Capture the cell that displays the provided text and extract its (X, Y) central coordinate. 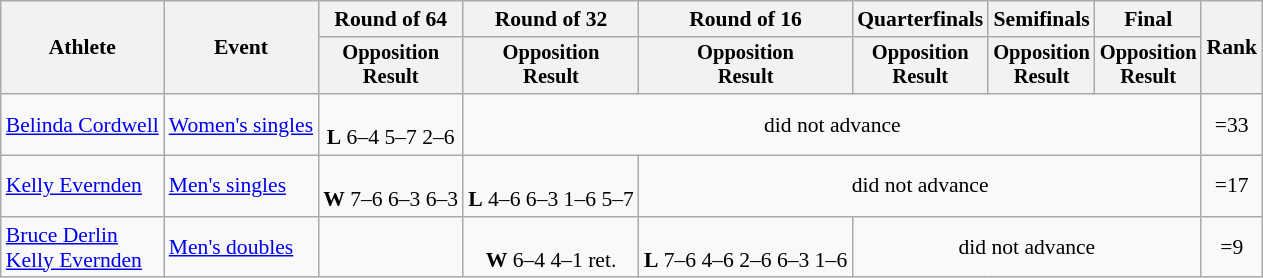
Men's singles (241, 186)
Rank (1232, 48)
Event (241, 48)
Round of 16 (746, 19)
Bruce DerlinKelly Evernden (82, 248)
L 4–6 6–3 1–6 5–7 (551, 186)
Women's singles (241, 124)
Men's doubles (241, 248)
=17 (1232, 186)
Athlete (82, 48)
Final (1148, 19)
Round of 64 (390, 19)
=33 (1232, 124)
Quarterfinals (920, 19)
Kelly Evernden (82, 186)
L 7–6 4–6 2–6 6–3 1–6 (746, 248)
Semifinals (1042, 19)
W 6–4 4–1 ret. (551, 248)
W 7–6 6–3 6–3 (390, 186)
=9 (1232, 248)
Round of 32 (551, 19)
Belinda Cordwell (82, 124)
L 6–4 5–7 2–6 (390, 124)
